Detect which cell encompasses the target text, then output its [X, Y] center coordinate. 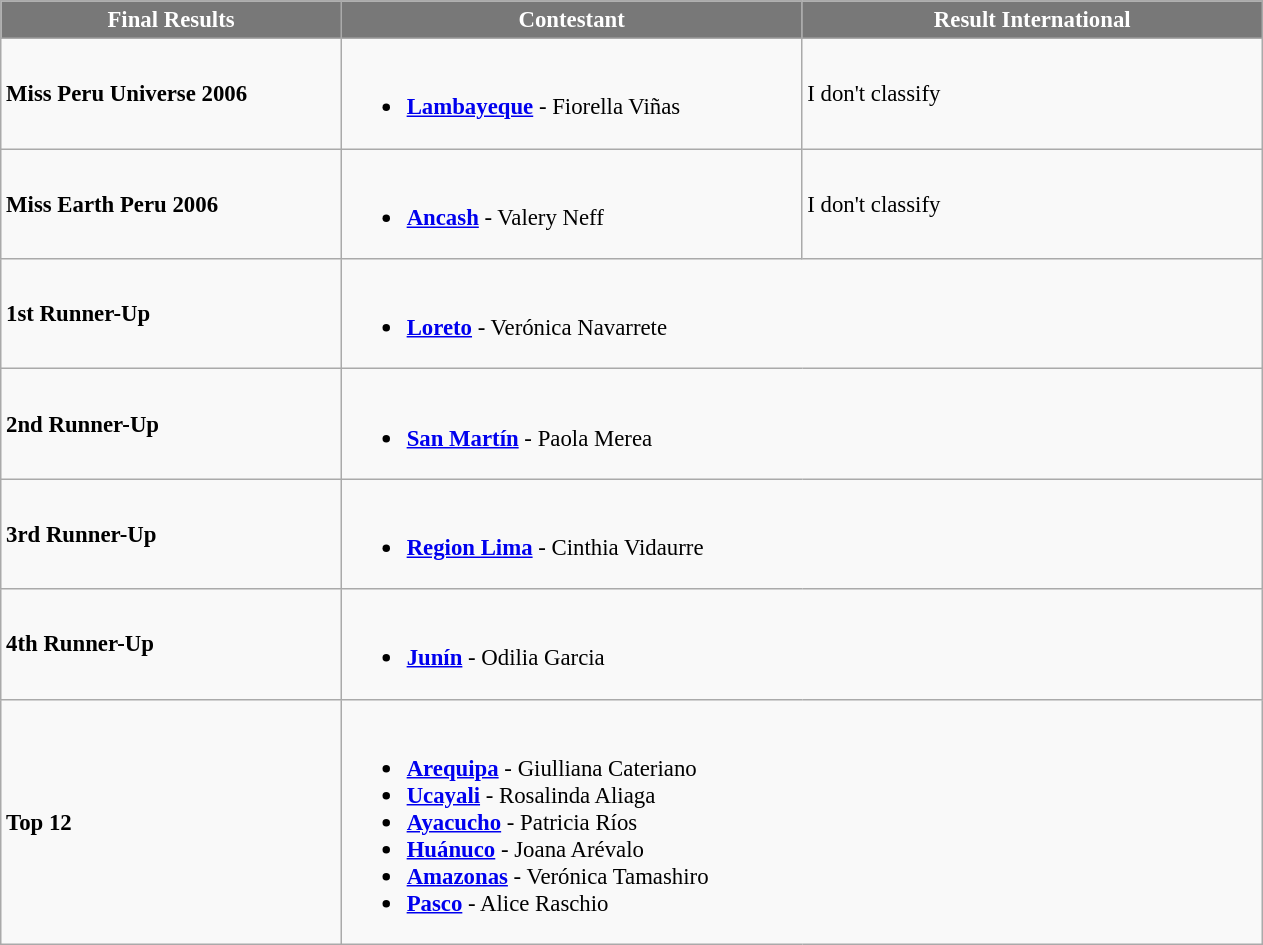
Region Lima - Cinthia Vidaurre [802, 534]
Junín - Odilia Garcia [802, 644]
Top 12 [172, 822]
Lambayeque - Fiorella Viñas [572, 94]
Result International [1032, 20]
3rd Runner-Up [172, 534]
1st Runner-Up [172, 314]
Final Results [172, 20]
San Martín - Paola Merea [802, 424]
Ancash - Valery Neff [572, 204]
Miss Earth Peru 2006 [172, 204]
Miss Peru Universe 2006 [172, 94]
2nd Runner-Up [172, 424]
4th Runner-Up [172, 644]
Contestant [572, 20]
Loreto - Verónica Navarrete [802, 314]
